Find where the given text appears and provide that cell's center as [X, Y] coordinate. 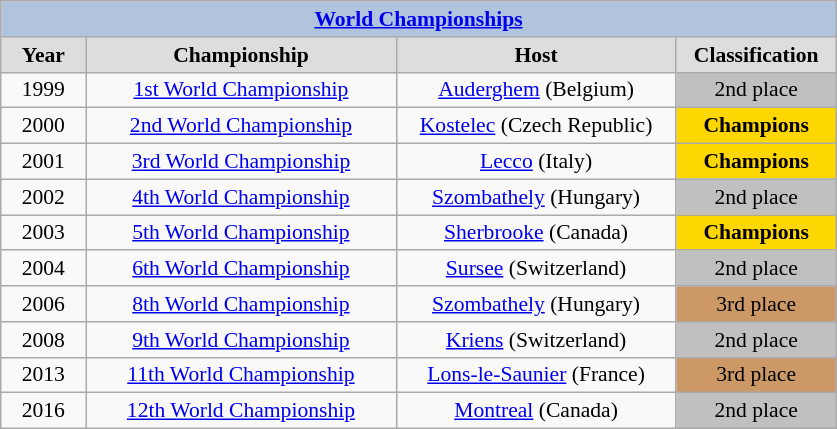
Montreal (Canada) [536, 411]
World Championships [419, 19]
12th World Championship [241, 411]
2002 [44, 197]
Lecco (Italy) [536, 162]
2008 [44, 340]
Kostelec (Czech Republic) [536, 126]
2006 [44, 304]
1st World Championship [241, 90]
2001 [44, 162]
2000 [44, 126]
6th World Championship [241, 269]
1999 [44, 90]
2003 [44, 233]
Lons-le-Saunier (France) [536, 375]
8th World Championship [241, 304]
4th World Championship [241, 197]
2nd World Championship [241, 126]
2004 [44, 269]
5th World Championship [241, 233]
Kriens (Switzerland) [536, 340]
11th World Championship [241, 375]
Championship [241, 55]
Year [44, 55]
2016 [44, 411]
Sursee (Switzerland) [536, 269]
Host [536, 55]
2013 [44, 375]
Auderghem (Belgium) [536, 90]
9th World Championship [241, 340]
Classification [756, 55]
Sherbrooke (Canada) [536, 233]
3rd World Championship [241, 162]
